Detect which cell encompasses the target text, then output its (x, y) center coordinate. 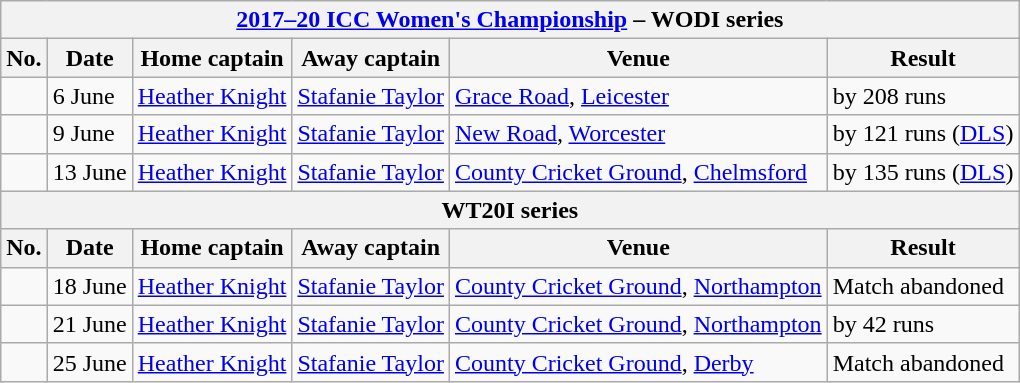
New Road, Worcester (638, 134)
21 June (90, 324)
County Cricket Ground, Derby (638, 362)
by 208 runs (923, 96)
Grace Road, Leicester (638, 96)
25 June (90, 362)
by 121 runs (DLS) (923, 134)
6 June (90, 96)
9 June (90, 134)
2017–20 ICC Women's Championship – WODI series (510, 20)
County Cricket Ground, Chelmsford (638, 172)
by 42 runs (923, 324)
18 June (90, 286)
WT20I series (510, 210)
13 June (90, 172)
by 135 runs (DLS) (923, 172)
